Output the [X, Y] coordinate of the center of the cell containing the given text.  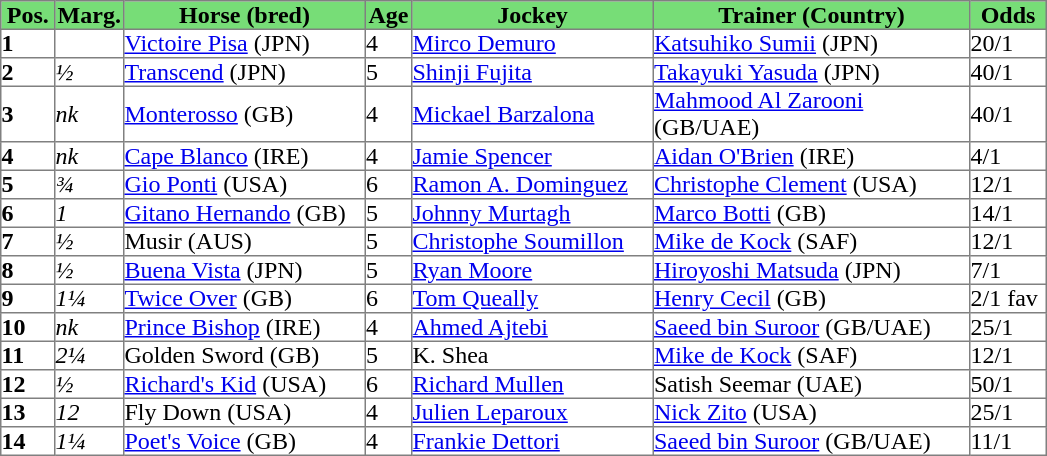
Frankie Dettori [533, 441]
Tom Queally [533, 298]
Johnny Murtagh [533, 213]
Buena Vista (JPN) [245, 270]
Poet's Voice (GB) [245, 441]
Trainer (Country) [811, 15]
7 [28, 241]
Musir (AUS) [245, 241]
Gitano Hernando (GB) [245, 213]
Victoire Pisa (JPN) [245, 43]
Julien Leparoux [533, 412]
Takayuki Yasuda (JPN) [811, 72]
Richard's Kid (USA) [245, 384]
Marg. [90, 15]
Twice Over (GB) [245, 298]
3 [28, 114]
Christophe Soumillon [533, 241]
Transcend (JPN) [245, 72]
Age [388, 15]
8 [28, 270]
Odds [1008, 15]
Ramon A. Dominguez [533, 184]
20/1 [1008, 43]
Monterosso (GB) [245, 114]
4/1 [1008, 156]
Mahmood Al Zarooni (GB/UAE) [811, 114]
¾ [90, 184]
14/1 [1008, 213]
Christophe Clement (USA) [811, 184]
Shinji Fujita [533, 72]
11 [28, 355]
50/1 [1008, 384]
Jamie Spencer [533, 156]
Gio Ponti (USA) [245, 184]
2 [28, 72]
Golden Sword (GB) [245, 355]
13 [28, 412]
Cape Blanco (IRE) [245, 156]
Horse (bred) [245, 15]
Richard Mullen [533, 384]
10 [28, 327]
Prince Bishop (IRE) [245, 327]
Jockey [533, 15]
9 [28, 298]
7/1 [1008, 270]
Fly Down (USA) [245, 412]
K. Shea [533, 355]
Mickael Barzalona [533, 114]
Ahmed Ajtebi [533, 327]
2/1 fav [1008, 298]
Ryan Moore [533, 270]
Hiroyoshi Matsuda (JPN) [811, 270]
Henry Cecil (GB) [811, 298]
11/1 [1008, 441]
2¼ [90, 355]
Pos. [28, 15]
Katsuhiko Sumii (JPN) [811, 43]
Satish Seemar (UAE) [811, 384]
Nick Zito (USA) [811, 412]
Mirco Demuro [533, 43]
Aidan O'Brien (IRE) [811, 156]
14 [28, 441]
Marco Botti (GB) [811, 213]
